Detect which cell encompasses the target text, then output its [X, Y] center coordinate. 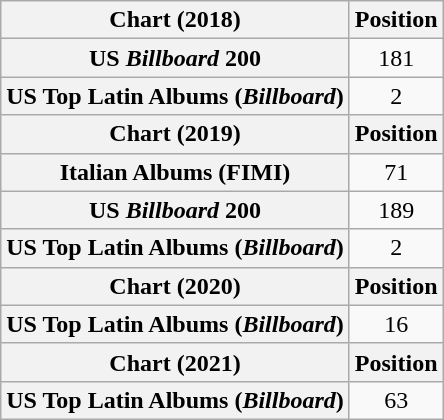
Chart (2019) [176, 134]
71 [396, 172]
Italian Albums (FIMI) [176, 172]
16 [396, 324]
181 [396, 58]
63 [396, 400]
Chart (2018) [176, 20]
Chart (2020) [176, 286]
Chart (2021) [176, 362]
189 [396, 210]
